Search for the cell housing the specified text and yield its (x, y) center coordinate. 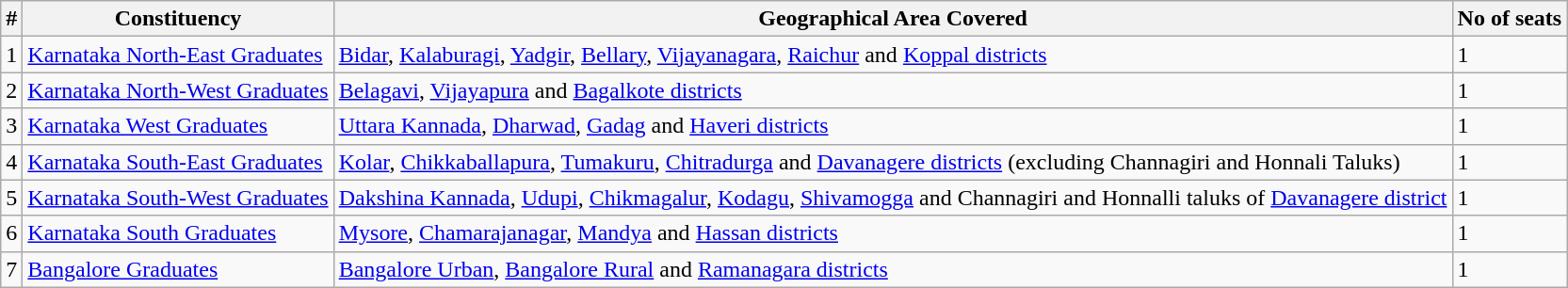
3 (11, 126)
Bangalore Graduates (178, 269)
2 (11, 90)
Dakshina Kannada, Udupi, Chikmagalur, Kodagu, Shivamogga and Channagiri and Honnalli taluks of Davanagere district (893, 198)
Karnataka North-East Graduates (178, 55)
7 (11, 269)
Karnataka West Graduates (178, 126)
No of seats (1510, 19)
Karnataka North-West Graduates (178, 90)
Karnataka South-East Graduates (178, 162)
Mysore, Chamarajanagar, Mandya and Hassan districts (893, 233)
Bidar, Kalaburagi, Yadgir, Bellary, Vijayanagara, Raichur and Koppal districts (893, 55)
Kolar, Chikkaballapura, Tumakuru, Chitradurga and Davanagere districts (excluding Channagiri and Honnali Taluks) (893, 162)
# (11, 19)
Constituency (178, 19)
Geographical Area Covered (893, 19)
Bangalore Urban, Bangalore Rural and Ramanagara districts (893, 269)
Uttara Kannada, Dharwad, Gadag and Haveri districts (893, 126)
Karnataka South Graduates (178, 233)
Karnataka South-West Graduates (178, 198)
5 (11, 198)
4 (11, 162)
Belagavi, Vijayapura and Bagalkote districts (893, 90)
6 (11, 233)
